Return the (X, Y) coordinate for the center point of the cell that contains the specified text.  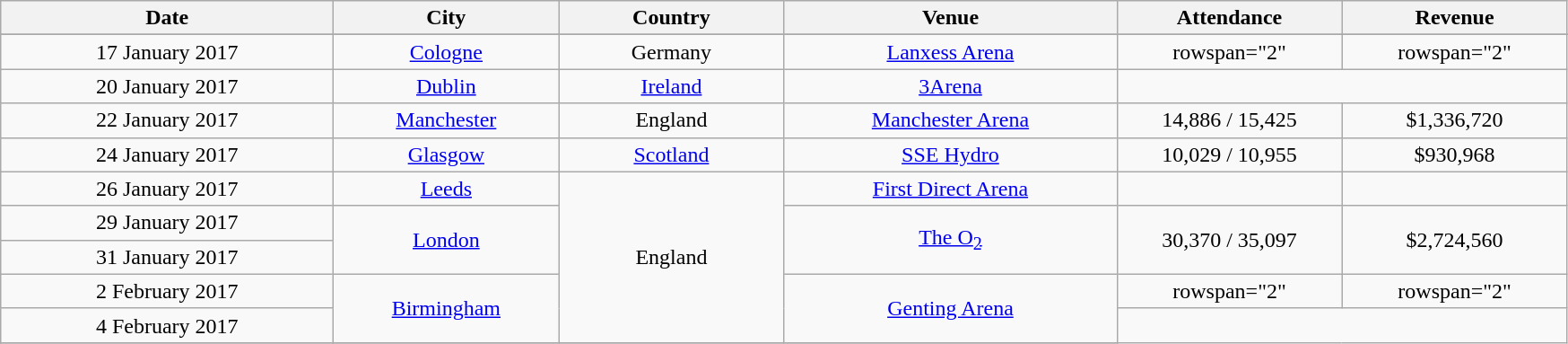
Lanxess Arena (951, 52)
31 January 2017 (167, 257)
14,886 / 15,425 (1229, 120)
26 January 2017 (167, 189)
$1,336,720 (1455, 120)
Manchester Arena (951, 120)
First Direct Arena (951, 189)
10,029 / 10,955 (1229, 154)
Genting Arena (951, 308)
30,370 / 35,097 (1229, 240)
Glasgow (447, 154)
Birmingham (447, 308)
Date (167, 18)
Scotland (671, 154)
Germany (671, 52)
4 February 2017 (167, 325)
Dublin (447, 86)
$2,724,560 (1455, 240)
City (447, 18)
Cologne (447, 52)
3Arena (951, 86)
29 January 2017 (167, 223)
Ireland (671, 86)
Venue (951, 18)
17 January 2017 (167, 52)
24 January 2017 (167, 154)
Attendance (1229, 18)
Country (671, 18)
The O2 (951, 240)
Revenue (1455, 18)
SSE Hydro (951, 154)
Manchester (447, 120)
2 February 2017 (167, 291)
Leeds (447, 189)
$930,968 (1455, 154)
20 January 2017 (167, 86)
London (447, 240)
22 January 2017 (167, 120)
